For the text-containing cell, return its midpoint in (X, Y) coordinate format. 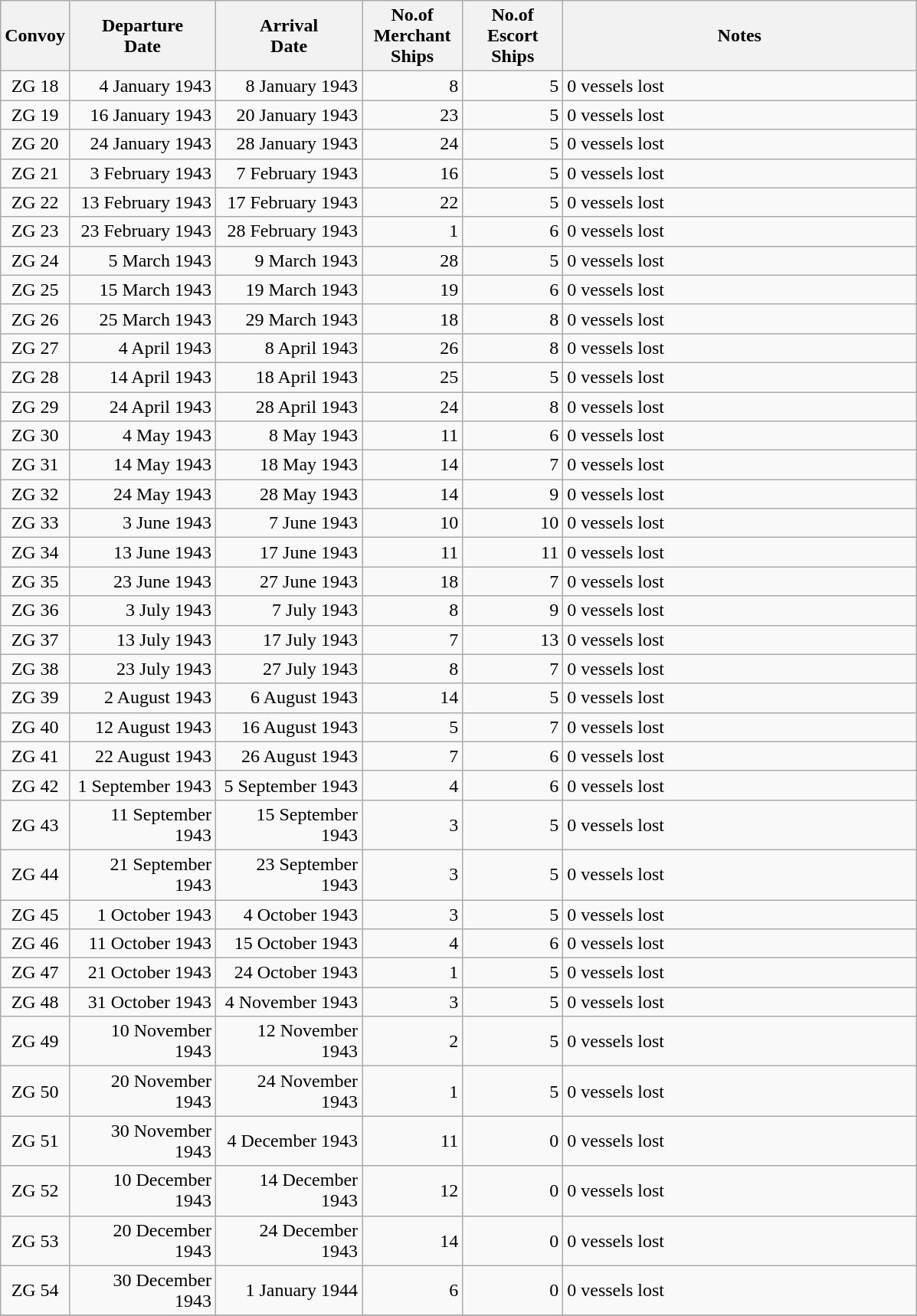
4 April 1943 (142, 348)
ZG 45 (35, 914)
20 November 1943 (142, 1091)
ZG 24 (35, 260)
ZG 36 (35, 611)
26 August 1943 (290, 756)
7 July 1943 (290, 611)
26 (412, 348)
3 February 1943 (142, 173)
ZG 26 (35, 319)
25 (412, 377)
ZG 52 (35, 1190)
28 April 1943 (290, 407)
2 August 1943 (142, 698)
5 September 1943 (290, 785)
Notes (740, 36)
ZG 51 (35, 1141)
ZG 39 (35, 698)
16 (412, 173)
ZG 44 (35, 875)
ZG 30 (35, 436)
4 January 1943 (142, 86)
19 March 1943 (290, 290)
17 June 1943 (290, 552)
30 December 1943 (142, 1290)
12 November 1943 (290, 1042)
5 March 1943 (142, 260)
31 October 1943 (142, 1002)
27 July 1943 (290, 669)
8 April 1943 (290, 348)
23 (412, 115)
24 October 1943 (290, 973)
23 June 1943 (142, 581)
ZG 22 (35, 202)
4 December 1943 (290, 1141)
13 February 1943 (142, 202)
ZG 29 (35, 407)
30 November 1943 (142, 1141)
ZG 46 (35, 944)
ZG 54 (35, 1290)
ZG 43 (35, 824)
ZG 42 (35, 785)
4 October 1943 (290, 914)
ZG 31 (35, 465)
22 August 1943 (142, 756)
19 (412, 290)
No.of Escort Ships (513, 36)
3 June 1943 (142, 523)
ArrivalDate (290, 36)
24 January 1943 (142, 144)
ZG 50 (35, 1091)
13 July 1943 (142, 640)
1 October 1943 (142, 914)
ZG 27 (35, 348)
17 July 1943 (290, 640)
2 (412, 1042)
14 December 1943 (290, 1190)
10 November 1943 (142, 1042)
24 May 1943 (142, 494)
21 October 1943 (142, 973)
6 August 1943 (290, 698)
23 February 1943 (142, 231)
13 (513, 640)
20 January 1943 (290, 115)
23 September 1943 (290, 875)
20 December 1943 (142, 1241)
18 May 1943 (290, 465)
ZG 41 (35, 756)
1 January 1944 (290, 1290)
24 November 1943 (290, 1091)
4 November 1943 (290, 1002)
ZG 25 (35, 290)
10 December 1943 (142, 1190)
Convoy (35, 36)
ZG 28 (35, 377)
25 March 1943 (142, 319)
ZG 48 (35, 1002)
18 April 1943 (290, 377)
ZG 37 (35, 640)
12 August 1943 (142, 727)
27 June 1943 (290, 581)
28 (412, 260)
1 September 1943 (142, 785)
7 June 1943 (290, 523)
17 February 1943 (290, 202)
4 May 1943 (142, 436)
24 April 1943 (142, 407)
ZG 20 (35, 144)
3 July 1943 (142, 611)
ZG 23 (35, 231)
15 October 1943 (290, 944)
28 February 1943 (290, 231)
ZG 34 (35, 552)
14 April 1943 (142, 377)
29 March 1943 (290, 319)
8 May 1943 (290, 436)
ZG 19 (35, 115)
12 (412, 1190)
28 January 1943 (290, 144)
22 (412, 202)
ZG 53 (35, 1241)
ZG 18 (35, 86)
15 September 1943 (290, 824)
ZG 21 (35, 173)
ZG 35 (35, 581)
9 March 1943 (290, 260)
14 May 1943 (142, 465)
21 September 1943 (142, 875)
28 May 1943 (290, 494)
ZG 32 (35, 494)
7 February 1943 (290, 173)
15 March 1943 (142, 290)
11 October 1943 (142, 944)
ZG 49 (35, 1042)
8 January 1943 (290, 86)
ZG 47 (35, 973)
ZG 40 (35, 727)
23 July 1943 (142, 669)
13 June 1943 (142, 552)
24 December 1943 (290, 1241)
ZG 33 (35, 523)
ZG 38 (35, 669)
DepartureDate (142, 36)
No.of Merchant Ships (412, 36)
16 August 1943 (290, 727)
11 September 1943 (142, 824)
16 January 1943 (142, 115)
